Pinpoint the cell where the given text exists, returning its (x, y) midpoint coordinate. 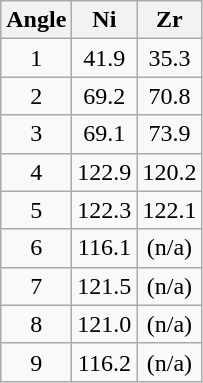
122.3 (104, 210)
122.9 (104, 172)
2 (36, 96)
7 (36, 286)
120.2 (170, 172)
Zr (170, 20)
116.2 (104, 362)
Ni (104, 20)
70.8 (170, 96)
122.1 (170, 210)
8 (36, 324)
35.3 (170, 58)
41.9 (104, 58)
5 (36, 210)
73.9 (170, 134)
6 (36, 248)
121.5 (104, 286)
1 (36, 58)
3 (36, 134)
9 (36, 362)
4 (36, 172)
Angle (36, 20)
69.2 (104, 96)
69.1 (104, 134)
121.0 (104, 324)
116.1 (104, 248)
